Locate the cell with the specified text and output its [X, Y] center coordinate. 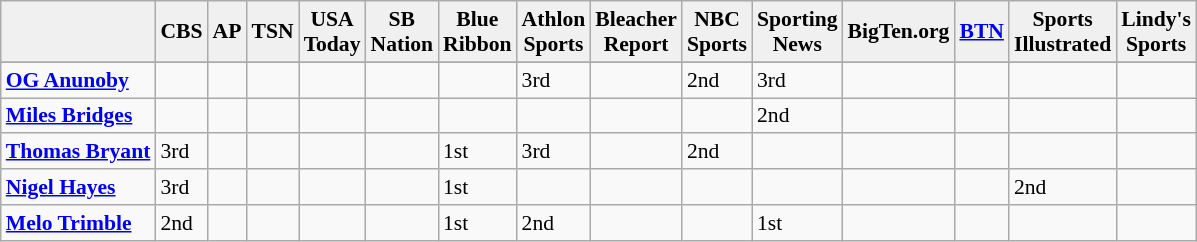
Miles Bridges [78, 116]
TSN [272, 32]
Lindy'sSports [1156, 32]
Melo Trimble [78, 223]
USAToday [332, 32]
SportingNews [798, 32]
SBNation [402, 32]
BTN [982, 32]
AP [228, 32]
CBS [181, 32]
AthlonSports [554, 32]
OG Anunoby [78, 80]
BlueRibbon [478, 32]
Thomas Bryant [78, 152]
NBCSports [717, 32]
BigTen.org [899, 32]
Nigel Hayes [78, 187]
SportsIllustrated [1062, 32]
BleacherReport [636, 32]
